Locate the cell with the specified text and output its [x, y] center coordinate. 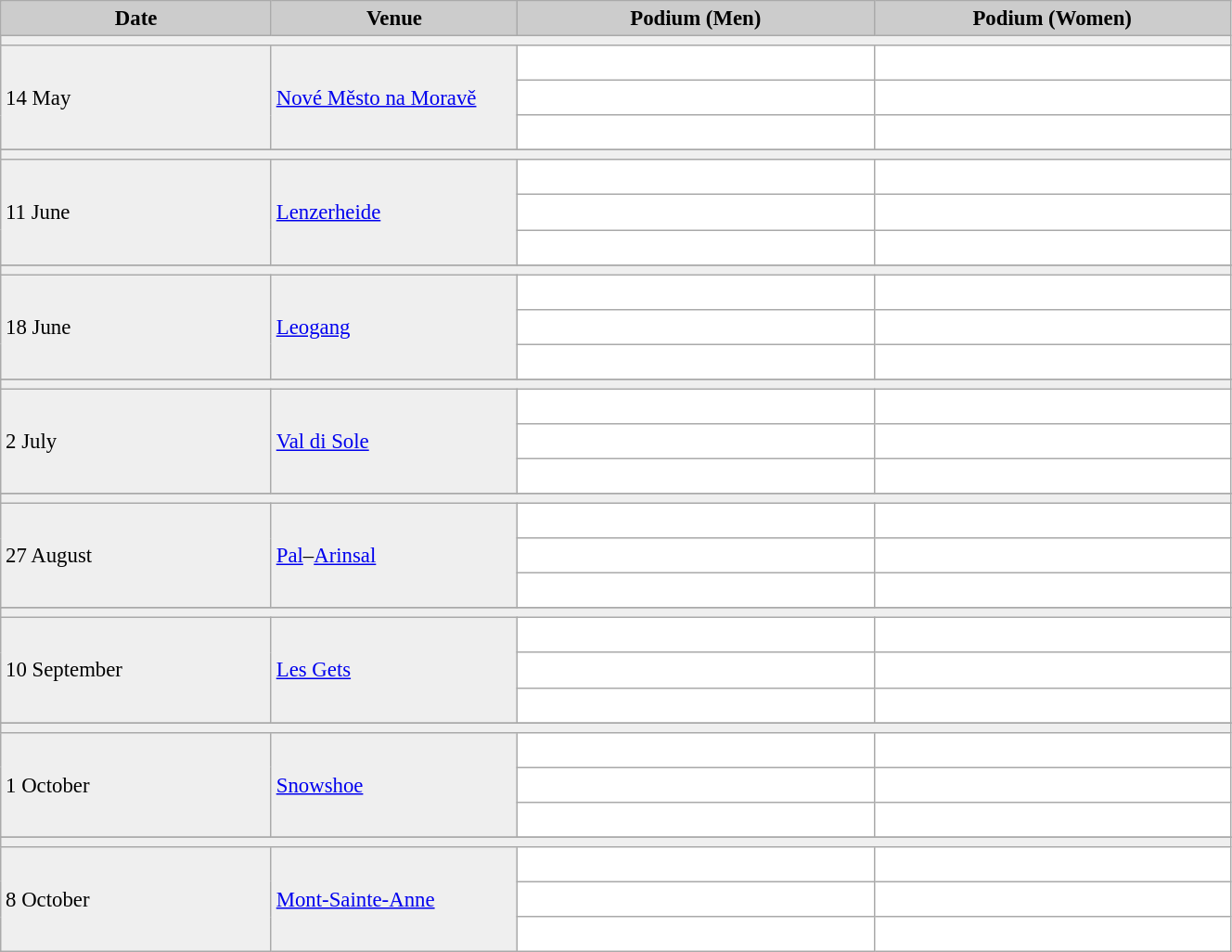
Snowshoe [393, 785]
2 July [136, 442]
Podium (Men) [696, 19]
Venue [393, 19]
11 June [136, 212]
8 October [136, 900]
18 June [136, 327]
Date [136, 19]
Podium (Women) [1052, 19]
27 August [136, 557]
Lenzerheide [393, 212]
Leogang [393, 327]
Pal–Arinsal [393, 557]
Les Gets [393, 670]
10 September [136, 670]
Nové Město na Moravě [393, 98]
1 October [136, 785]
Val di Sole [393, 442]
14 May [136, 98]
Mont-Sainte-Anne [393, 900]
